Return (x, y) of the center of cell containing provided text 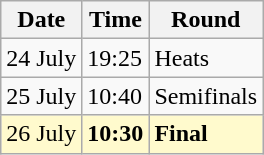
Heats (206, 58)
26 July (42, 134)
19:25 (116, 58)
24 July (42, 58)
Final (206, 134)
10:30 (116, 134)
Round (206, 20)
Semifinals (206, 96)
Time (116, 20)
10:40 (116, 96)
Date (42, 20)
25 July (42, 96)
